Capture the cell that displays the provided text and extract its [x, y] central coordinate. 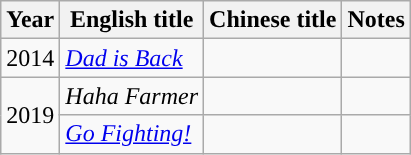
Haha Farmer [132, 96]
English title [132, 20]
Chinese title [273, 20]
Go Fighting! [132, 134]
2019 [30, 115]
Dad is Back [132, 58]
Notes [376, 20]
Year [30, 20]
2014 [30, 58]
